Determine the (x, y) coordinate at the center of the cell enclosing the given text.  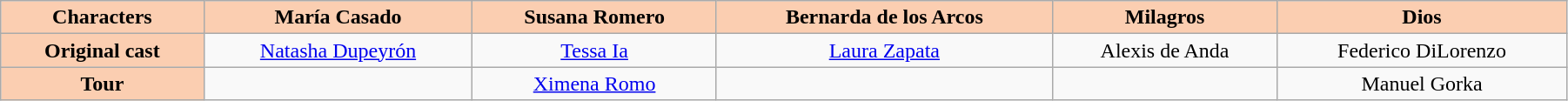
Characters (103, 17)
María Casado (338, 17)
Federico DiLorenzo (1422, 50)
Original cast (103, 50)
Dios (1422, 17)
Milagros (1164, 17)
Tour (103, 84)
Tessa Ia (594, 50)
Manuel Gorka (1422, 84)
Ximena Romo (594, 84)
Bernarda de los Arcos (884, 17)
Natasha Dupeyrón (338, 50)
Alexis de Anda (1164, 50)
Susana Romero (594, 17)
Laura Zapata (884, 50)
